Capture the cell that displays the provided text and extract its [X, Y] central coordinate. 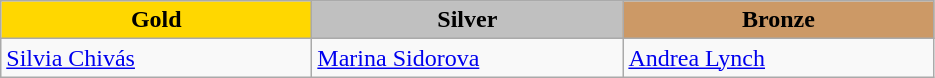
Andrea Lynch [778, 58]
Marina Sidorova [468, 58]
Silver [468, 20]
Silvia Chivás [156, 58]
Gold [156, 20]
Bronze [778, 20]
